Output the [x, y] coordinate of the center of the cell containing the given text.  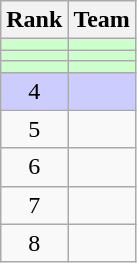
Team [102, 20]
Rank [34, 20]
7 [34, 205]
6 [34, 167]
8 [34, 243]
4 [34, 91]
5 [34, 129]
